Search for the cell housing the specified text and yield its [x, y] center coordinate. 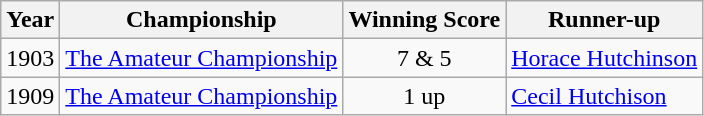
Championship [202, 20]
1903 [30, 58]
1909 [30, 96]
Cecil Hutchison [604, 96]
Horace Hutchinson [604, 58]
Runner-up [604, 20]
7 & 5 [424, 58]
Winning Score [424, 20]
Year [30, 20]
1 up [424, 96]
